Return the (X, Y) coordinate for the center point of the cell that contains the specified text.  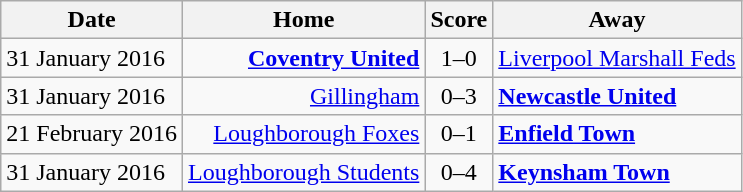
Loughborough Students (303, 172)
0–1 (459, 134)
Gillingham (303, 96)
Away (617, 20)
Home (303, 20)
Liverpool Marshall Feds (617, 58)
0–3 (459, 96)
21 February 2016 (92, 134)
0–4 (459, 172)
1–0 (459, 58)
Loughborough Foxes (303, 134)
Coventry United (303, 58)
Date (92, 20)
Enfield Town (617, 134)
Score (459, 20)
Keynsham Town (617, 172)
Newcastle United (617, 96)
